Find where the given text appears and provide that cell's center as [x, y] coordinate. 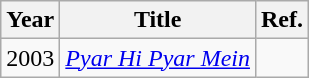
Year [30, 20]
2003 [30, 58]
Title [158, 20]
Pyar Hi Pyar Mein [158, 58]
Ref. [282, 20]
